Scan for the cell matching the given text and deliver its [X, Y] coordinate at center. 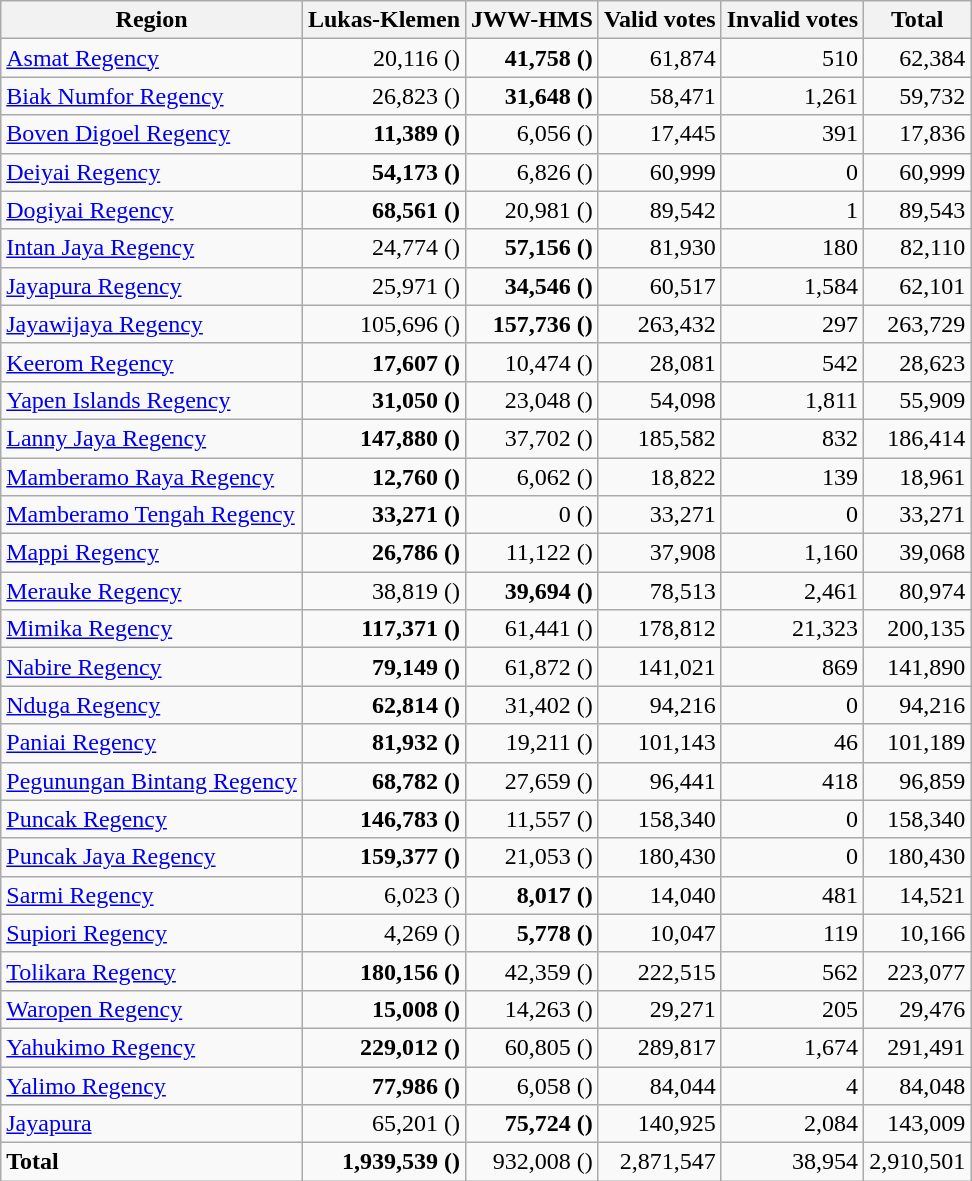
117,371 () [384, 629]
Asmat Regency [152, 58]
14,040 [660, 895]
178,812 [660, 629]
18,961 [918, 477]
14,521 [918, 895]
37,702 () [532, 438]
24,774 () [384, 248]
39,694 () [532, 591]
Mappi Regency [152, 553]
6,062 () [532, 477]
143,009 [918, 1124]
Invalid votes [792, 20]
391 [792, 134]
297 [792, 324]
Yahukimo Regency [152, 1047]
37,908 [660, 553]
10,166 [918, 933]
58,471 [660, 96]
62,101 [918, 286]
101,143 [660, 743]
29,476 [918, 1009]
17,836 [918, 134]
186,414 [918, 438]
29,271 [660, 1009]
139 [792, 477]
28,081 [660, 362]
Paniai Regency [152, 743]
481 [792, 895]
Merauke Regency [152, 591]
Jayapura Regency [152, 286]
10,047 [660, 933]
23,048 () [532, 400]
54,098 [660, 400]
26,823 () [384, 96]
205 [792, 1009]
Lanny Jaya Regency [152, 438]
Nabire Regency [152, 667]
222,515 [660, 971]
89,543 [918, 210]
61,874 [660, 58]
31,648 () [532, 96]
105,696 () [384, 324]
20,981 () [532, 210]
1,674 [792, 1047]
200,135 [918, 629]
46 [792, 743]
1,939,539 () [384, 1162]
Yalimo Regency [152, 1085]
21,323 [792, 629]
Region [152, 20]
1,261 [792, 96]
38,954 [792, 1162]
31,402 () [532, 705]
12,760 () [384, 477]
14,263 () [532, 1009]
17,445 [660, 134]
263,729 [918, 324]
34,546 () [532, 286]
77,986 () [384, 1085]
Pegunungan Bintang Regency [152, 781]
Boven Digoel Regency [152, 134]
159,377 () [384, 857]
18,822 [660, 477]
2,871,547 [660, 1162]
180,156 () [384, 971]
Jayapura [152, 1124]
2,084 [792, 1124]
Keerom Regency [152, 362]
68,782 () [384, 781]
1,160 [792, 553]
Mimika Regency [152, 629]
21,053 () [532, 857]
Valid votes [660, 20]
291,491 [918, 1047]
141,021 [660, 667]
82,110 [918, 248]
6,023 () [384, 895]
6,826 () [532, 172]
Supiori Regency [152, 933]
55,909 [918, 400]
223,077 [918, 971]
28,623 [918, 362]
75,724 () [532, 1124]
418 [792, 781]
68,561 () [384, 210]
Sarmi Regency [152, 895]
11,389 () [384, 134]
84,044 [660, 1085]
6,058 () [532, 1085]
10,474 () [532, 362]
33,271 () [384, 515]
5,778 () [532, 933]
4,269 () [384, 933]
Jayawijaya Regency [152, 324]
59,732 [918, 96]
81,932 () [384, 743]
Yapen Islands Regency [152, 400]
81,930 [660, 248]
180 [792, 248]
Lukas-Klemen [384, 20]
Biak Numfor Regency [152, 96]
Puncak Jaya Regency [152, 857]
38,819 () [384, 591]
Deiyai Regency [152, 172]
78,513 [660, 591]
17,607 () [384, 362]
65,201 () [384, 1124]
4 [792, 1085]
61,441 () [532, 629]
140,925 [660, 1124]
229,012 () [384, 1047]
11,122 () [532, 553]
Nduga Regency [152, 705]
11,557 () [532, 819]
20,116 () [384, 58]
15,008 () [384, 1009]
80,974 [918, 591]
185,582 [660, 438]
510 [792, 58]
289,817 [660, 1047]
57,156 () [532, 248]
60,805 () [532, 1047]
6,056 () [532, 134]
JWW-HMS [532, 20]
832 [792, 438]
62,814 () [384, 705]
19,211 () [532, 743]
2,461 [792, 591]
79,149 () [384, 667]
84,048 [918, 1085]
157,736 () [532, 324]
119 [792, 933]
26,786 () [384, 553]
146,783 () [384, 819]
Dogiyai Regency [152, 210]
1 [792, 210]
54,173 () [384, 172]
8,017 () [532, 895]
27,659 () [532, 781]
96,441 [660, 781]
31,050 () [384, 400]
263,432 [660, 324]
147,880 () [384, 438]
1,811 [792, 400]
89,542 [660, 210]
25,971 () [384, 286]
41,758 () [532, 58]
62,384 [918, 58]
0 () [532, 515]
2,910,501 [918, 1162]
141,890 [918, 667]
Tolikara Regency [152, 971]
Intan Jaya Regency [152, 248]
542 [792, 362]
869 [792, 667]
60,517 [660, 286]
Mamberamo Tengah Regency [152, 515]
932,008 () [532, 1162]
562 [792, 971]
101,189 [918, 743]
Mamberamo Raya Regency [152, 477]
96,859 [918, 781]
42,359 () [532, 971]
39,068 [918, 553]
Waropen Regency [152, 1009]
1,584 [792, 286]
Puncak Regency [152, 819]
61,872 () [532, 667]
